Provide the [X, Y] coordinate of the cell's center where the given text is located.  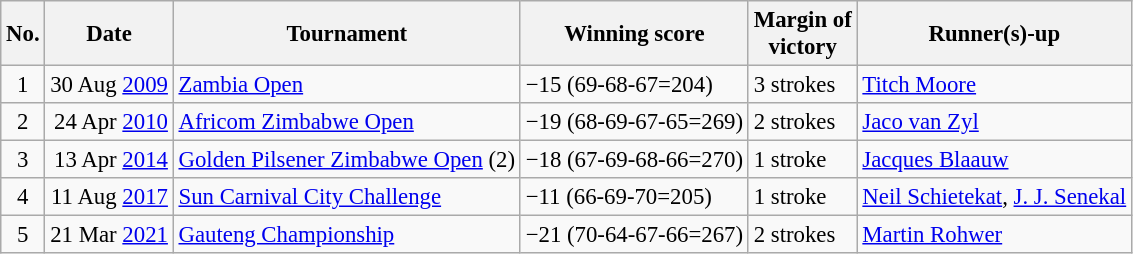
Gauteng Championship [346, 235]
Zambia Open [346, 85]
Titch Moore [994, 85]
Africom Zimbabwe Open [346, 122]
−21 (70-64-67-66=267) [634, 235]
Jaco van Zyl [994, 122]
No. [23, 34]
4 [23, 197]
Martin Rohwer [994, 235]
Golden Pilsener Zimbabwe Open (2) [346, 160]
Winning score [634, 34]
Tournament [346, 34]
2 [23, 122]
21 Mar 2021 [109, 235]
24 Apr 2010 [109, 122]
−15 (69-68-67=204) [634, 85]
13 Apr 2014 [109, 160]
Jacques Blaauw [994, 160]
Sun Carnival City Challenge [346, 197]
1 [23, 85]
−19 (68-69-67-65=269) [634, 122]
11 Aug 2017 [109, 197]
30 Aug 2009 [109, 85]
−11 (66-69-70=205) [634, 197]
Date [109, 34]
Neil Schietekat, J. J. Senekal [994, 197]
3 strokes [802, 85]
Runner(s)-up [994, 34]
Margin ofvictory [802, 34]
5 [23, 235]
3 [23, 160]
−18 (67-69-68-66=270) [634, 160]
